Determine the (X, Y) coordinate at the center of the cell enclosing the given text.  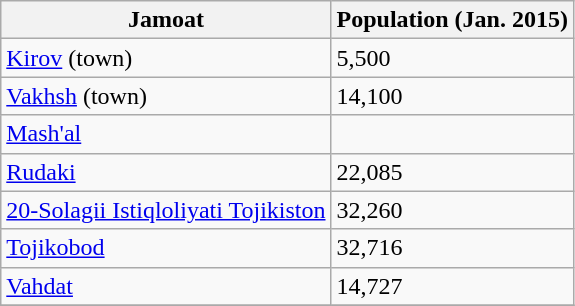
Rudaki (166, 172)
Jamoat (166, 20)
14,727 (452, 286)
Mash'al (166, 134)
14,100 (452, 96)
Kirov (town) (166, 58)
22,085 (452, 172)
32,716 (452, 248)
Population (Jan. 2015) (452, 20)
5,500 (452, 58)
Vakhsh (town) (166, 96)
20-Solagii Istiqloliyati Tojikiston (166, 210)
32,260 (452, 210)
Vahdat (166, 286)
Tojikobod (166, 248)
